Provide the [X, Y] coordinate of the cell's center where the given text is located.  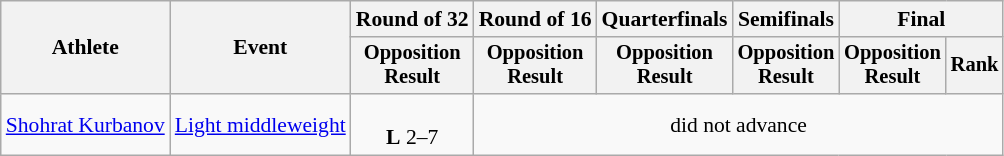
Quarterfinals [665, 19]
Round of 32 [412, 19]
Event [260, 48]
Final [921, 19]
Light middleweight [260, 124]
Athlete [86, 48]
Shohrat Kurbanov [86, 124]
L 2–7 [412, 124]
did not advance [739, 124]
Semifinals [786, 19]
Rank [975, 66]
Round of 16 [536, 19]
